For the text-containing cell, return its midpoint in [X, Y] coordinate format. 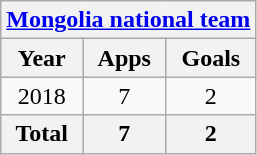
Year [42, 58]
Goals [211, 58]
2018 [42, 96]
Total [42, 134]
Apps [124, 58]
Mongolia national team [128, 20]
